Scan for the cell matching the given text and deliver its (X, Y) coordinate at center. 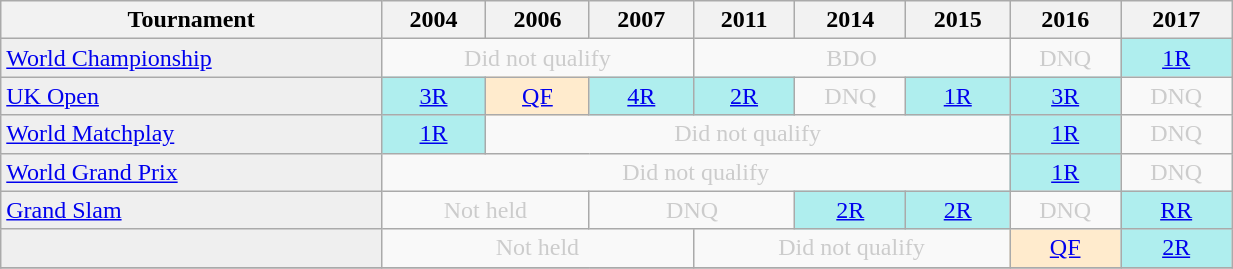
2006 (537, 20)
2011 (744, 20)
BDO (851, 58)
2017 (1176, 20)
RR (1176, 210)
Grand Slam (192, 210)
2016 (1066, 20)
World Championship (192, 58)
4R (641, 96)
2015 (958, 20)
2007 (641, 20)
UK Open (192, 96)
World Matchplay (192, 134)
2014 (850, 20)
2004 (434, 20)
World Grand Prix (192, 172)
Tournament (192, 20)
